Output the (x, y) coordinate of the center of the cell containing the given text.  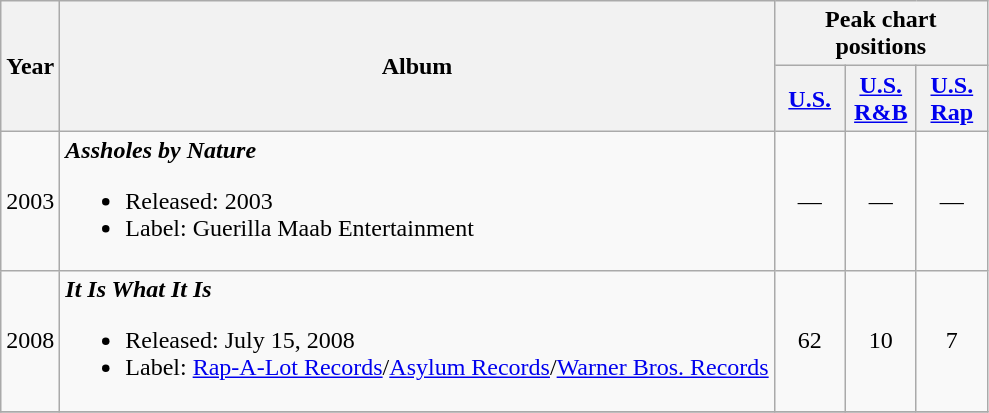
Assholes by NatureReleased: 2003Label: Guerilla Maab Entertainment (417, 201)
U.S. (810, 98)
2003 (30, 201)
62 (810, 341)
7 (952, 341)
2008 (30, 341)
Peak chart positions (880, 34)
Album (417, 66)
It Is What It IsReleased: July 15, 2008Label: Rap-A-Lot Records/Asylum Records/Warner Bros. Records (417, 341)
U.S. Rap (952, 98)
U.S. R&B (880, 98)
Year (30, 66)
10 (880, 341)
